Identify which cell holds the provided text, then report its (x, y) central coordinate. 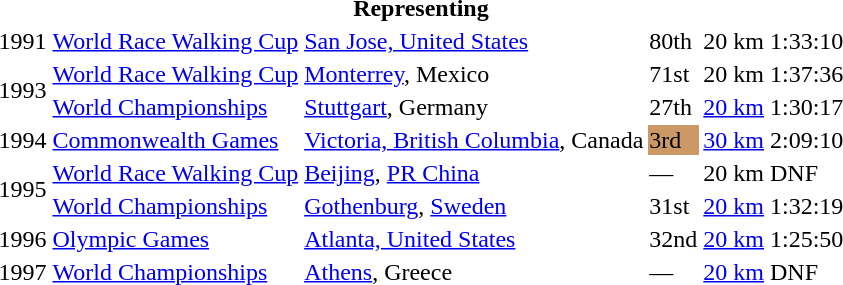
Gothenburg, Sweden (474, 206)
27th (674, 107)
Commonwealth Games (176, 140)
31st (674, 206)
3rd (674, 140)
— (674, 173)
Victoria, British Columbia, Canada (474, 140)
Olympic Games (176, 239)
71st (674, 74)
Beijing, PR China (474, 173)
San Jose, United States (474, 41)
Stuttgart, Germany (474, 107)
Monterrey, Mexico (474, 74)
30 km (734, 140)
32nd (674, 239)
80th (674, 41)
Atlanta, United States (474, 239)
